Locate the cell with the specified text and output its (x, y) center coordinate. 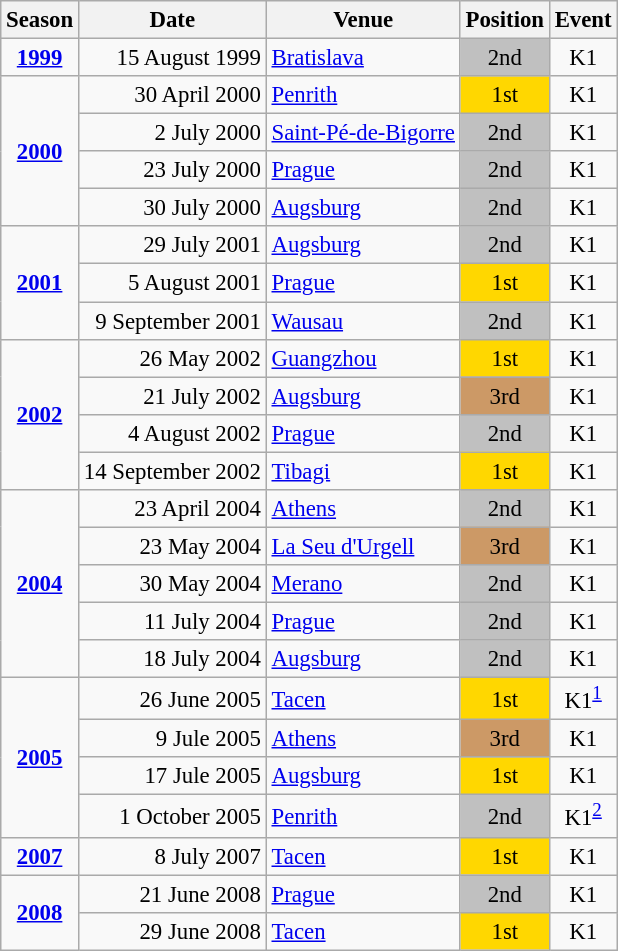
30 July 2000 (172, 208)
15 August 1999 (172, 58)
2004 (40, 584)
8 July 2007 (172, 856)
5 August 2001 (172, 283)
Guangzhou (363, 358)
14 September 2002 (172, 471)
Tibagi (363, 471)
2005 (40, 758)
29 July 2001 (172, 245)
La Seu d'Urgell (363, 546)
Date (172, 20)
Venue (363, 20)
Wausau (363, 321)
2007 (40, 856)
2002 (40, 414)
23 July 2000 (172, 170)
K11 (583, 699)
Event (583, 20)
2008 (40, 912)
30 April 2000 (172, 95)
9 September 2001 (172, 321)
1999 (40, 58)
2 July 2000 (172, 133)
29 June 2008 (172, 931)
17 Jule 2005 (172, 776)
Merano (363, 584)
26 May 2002 (172, 358)
K12 (583, 816)
2001 (40, 282)
4 August 2002 (172, 433)
30 May 2004 (172, 584)
2000 (40, 151)
23 April 2004 (172, 509)
Saint-Pé-de-Bigorre (363, 133)
Position (504, 20)
1 October 2005 (172, 816)
26 June 2005 (172, 699)
Season (40, 20)
9 Jule 2005 (172, 739)
23 May 2004 (172, 546)
21 June 2008 (172, 894)
18 July 2004 (172, 659)
Bratislava (363, 58)
11 July 2004 (172, 621)
21 July 2002 (172, 396)
